Detect which cell encompasses the target text, then output its [X, Y] center coordinate. 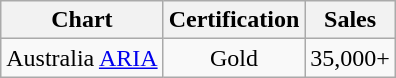
Certification [234, 20]
Gold [234, 58]
Chart [82, 20]
Australia ARIA [82, 58]
Sales [350, 20]
35,000+ [350, 58]
